Locate the cell with the specified text and output its [x, y] center coordinate. 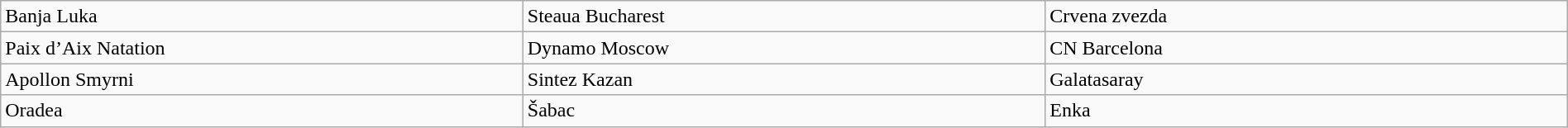
Šabac [784, 111]
Crvena zvezda [1307, 17]
Oradea [262, 111]
Dynamo Moscow [784, 48]
Galatasaray [1307, 79]
CN Barcelona [1307, 48]
Paix d’Aix Natation [262, 48]
Banja Luka [262, 17]
Enka [1307, 111]
Steaua Bucharest [784, 17]
Sintez Kazan [784, 79]
Apollon Smyrni [262, 79]
